Capture the cell that displays the provided text and extract its [X, Y] central coordinate. 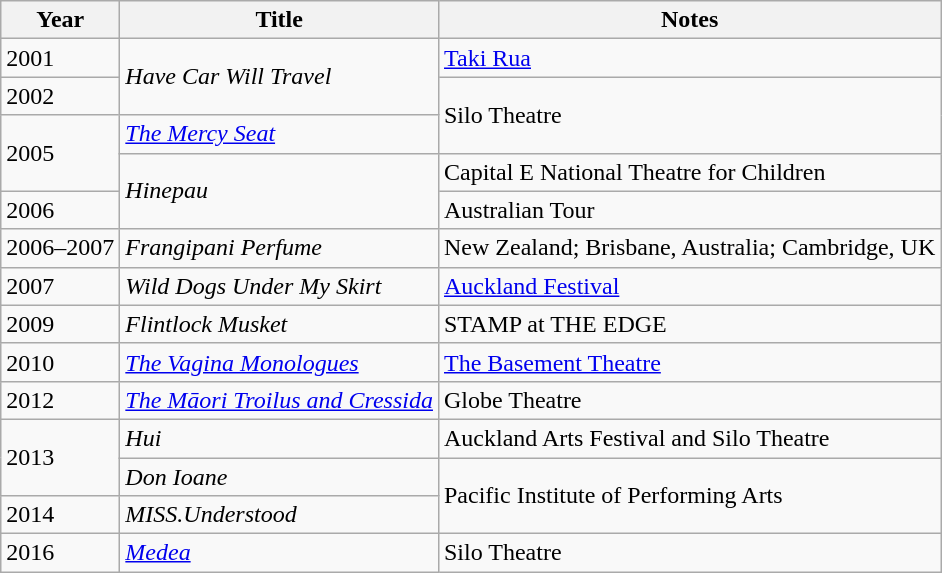
New Zealand; Brisbane, Australia; Cambridge, UK [689, 248]
Don Ioane [280, 477]
The Vagina Monologues [280, 362]
Have Car Will Travel [280, 77]
Frangipani Perfume [280, 248]
Wild Dogs Under My Skirt [280, 286]
2013 [60, 457]
Australian Tour [689, 210]
Medea [280, 553]
Notes [689, 20]
Hui [280, 438]
Taki Rua [689, 58]
The Mercy Seat [280, 134]
Year [60, 20]
2006–2007 [60, 248]
Auckland Arts Festival and Silo Theatre [689, 438]
Title [280, 20]
Pacific Institute of Performing Arts [689, 496]
2006 [60, 210]
Capital E National Theatre for Children [689, 172]
2001 [60, 58]
The Māori Troilus and Cressida [280, 400]
2002 [60, 96]
Hinepau [280, 191]
2012 [60, 400]
Flintlock Musket [280, 324]
2016 [60, 553]
2009 [60, 324]
2005 [60, 153]
2014 [60, 515]
Globe Theatre [689, 400]
Auckland Festival [689, 286]
2010 [60, 362]
2007 [60, 286]
The Basement Theatre [689, 362]
MISS.Understood [280, 515]
STAMP at THE EDGE [689, 324]
